Output the [x, y] coordinate of the center of the cell containing the given text.  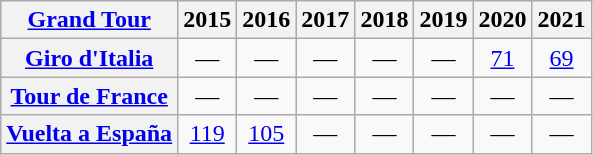
2021 [562, 20]
Tour de France [90, 96]
2015 [208, 20]
Grand Tour [90, 20]
2020 [502, 20]
69 [562, 58]
2017 [326, 20]
Giro d'Italia [90, 58]
105 [266, 134]
2019 [444, 20]
119 [208, 134]
71 [502, 58]
Vuelta a España [90, 134]
2016 [266, 20]
2018 [384, 20]
